From the cell containing the given text, extract its center point as [x, y] coordinate. 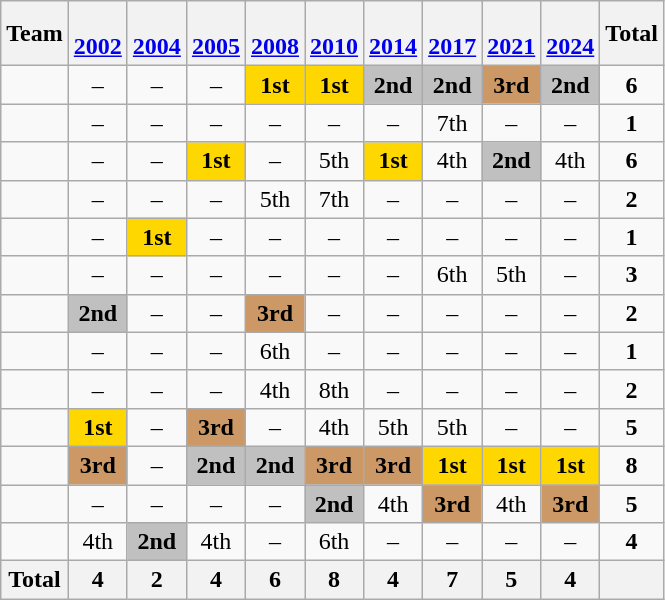
3 [632, 275]
2014 [394, 34]
2021 [512, 34]
Team [35, 34]
2004 [156, 34]
7 [452, 580]
2008 [274, 34]
2002 [98, 34]
8th [334, 389]
2024 [570, 34]
2010 [334, 34]
2005 [216, 34]
2017 [452, 34]
